Determine the [x, y] coordinate at the center of the cell enclosing the given text.  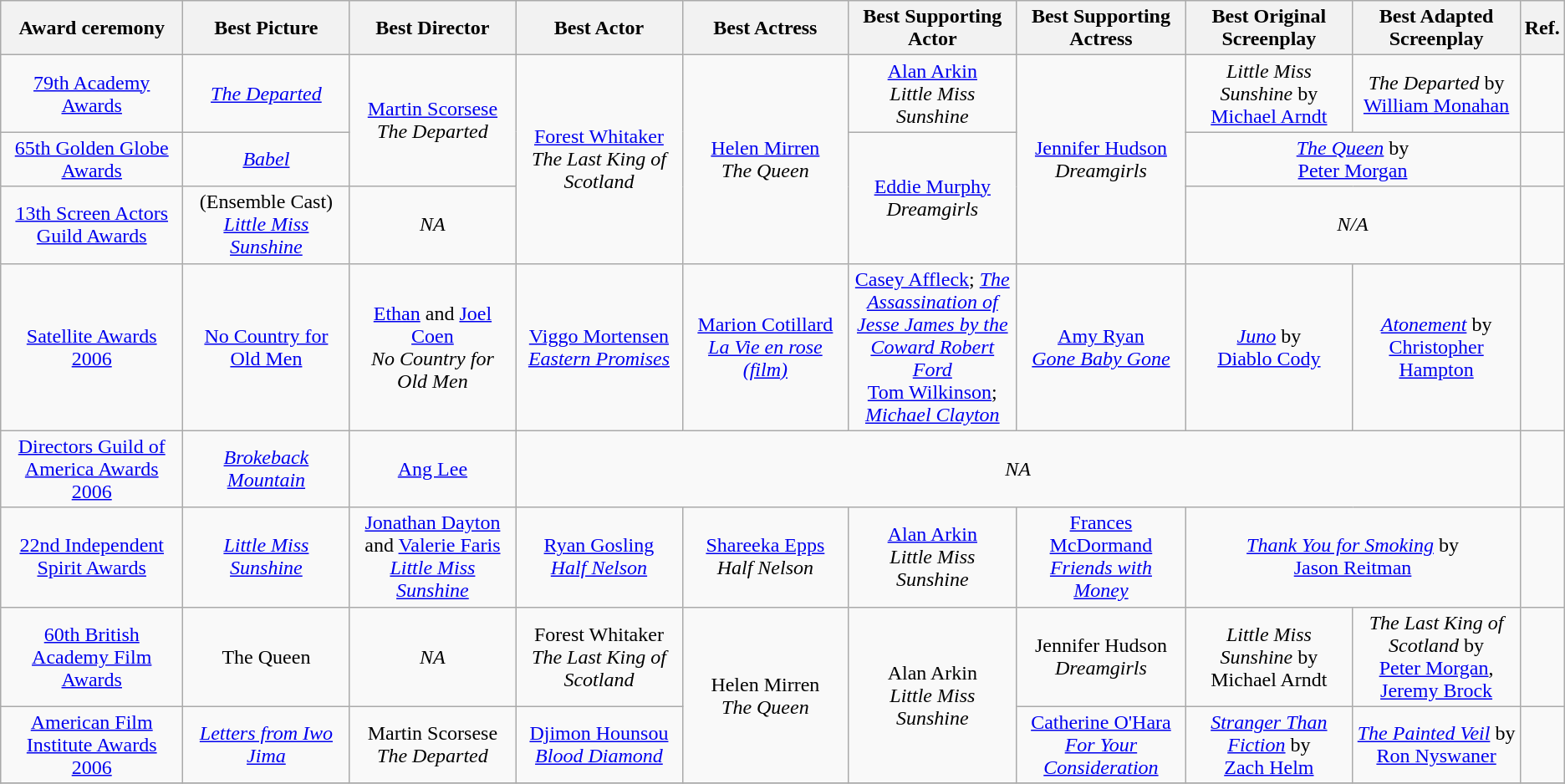
The Departed by William Monahan [1436, 94]
Award ceremony [92, 28]
Directors Guild of America Awards 2006 [92, 469]
The Departed [266, 94]
Stranger Than Fiction by Zach Helm [1269, 745]
Frances McDormand Friends with Money [1101, 557]
65th Golden Globe Awards [92, 159]
Best Adapted Screenplay [1436, 28]
Juno by Diablo Cody [1269, 347]
Best Picture [266, 28]
13th Screen Actors Guild Awards [92, 225]
The Last King of Scotland by Peter Morgan, Jeremy Brock [1436, 657]
Little Miss Sunshine [266, 557]
No Country for Old Men [266, 347]
Ryan Gosling Half Nelson [599, 557]
Best Actress [765, 28]
Casey Affleck; The Assassination of Jesse James by the Coward Robert Ford Tom Wilkinson; Michael Clayton [933, 347]
Ref. [1542, 28]
American Film Institute Awards 2006 [92, 745]
(Ensemble Cast) Little Miss Sunshine [266, 225]
Eddie Murphy Dreamgirls [933, 197]
60th British Academy Film Awards [92, 657]
Amy Ryan Gone Baby Gone [1101, 347]
The Queen by Peter Morgan [1353, 159]
Djimon Hounsou Blood Diamond [599, 745]
Shareeka Epps Half Nelson [765, 557]
Satellite Awards 2006 [92, 347]
Best Director [433, 28]
Best Supporting Actor [933, 28]
Marion Cotillard La Vie en rose (film) [765, 347]
22nd Independent Spirit Awards [92, 557]
Thank You for Smoking by Jason Reitman [1353, 557]
Babel [266, 159]
79th Academy Awards [92, 94]
The Queen [266, 657]
Best Supporting Actress [1101, 28]
Letters from Iwo Jima [266, 745]
N/A [1353, 225]
Ethan and Joel Coen No Country for Old Men [433, 347]
Jonathan Dayton and Valerie Faris Little Miss Sunshine [433, 557]
Best Actor [599, 28]
Catherine O'Hara For Your Consideration [1101, 745]
Viggo Mortensen Eastern Promises [599, 347]
Atonement by Christopher Hampton [1436, 347]
The Painted Veil by Ron Nyswaner [1436, 745]
Best Original Screenplay [1269, 28]
Ang Lee [433, 469]
Brokeback Mountain [266, 469]
